Determine the [X, Y] coordinate at the center of the cell enclosing the given text.  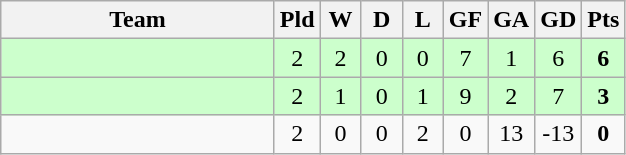
Team [138, 20]
Pts [604, 20]
-13 [558, 134]
GF [465, 20]
Pld [297, 20]
W [340, 20]
GD [558, 20]
9 [465, 96]
13 [512, 134]
L [422, 20]
GA [512, 20]
D [382, 20]
3 [604, 96]
